Determine the (x, y) coordinate at the center of the cell enclosing the given text.  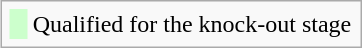
Qualified for the knock-out stage (192, 24)
